From the cell containing the given text, extract its center point as [X, Y] coordinate. 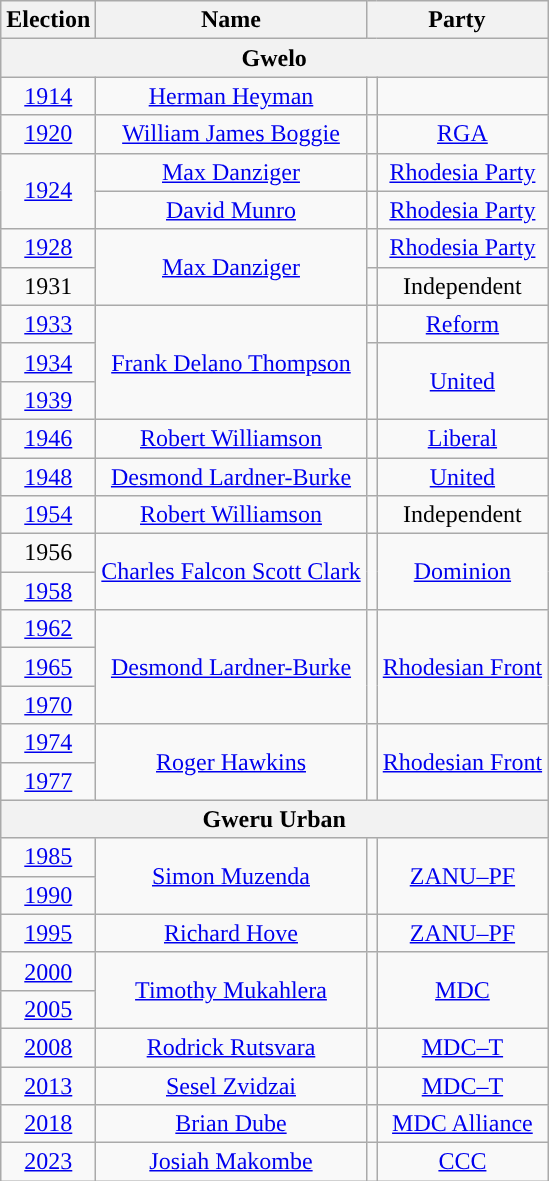
1920 [48, 134]
MDC [462, 990]
Reform [462, 324]
1970 [48, 705]
1954 [48, 515]
Herman Heyman [231, 96]
Party [456, 20]
William James Boggie [231, 134]
Sesel Zvidzai [231, 1085]
1958 [48, 591]
Frank Delano Thompson [231, 362]
Gwelo [274, 58]
1946 [48, 438]
Dominion [462, 572]
Timothy Mukahlera [231, 990]
2008 [48, 1047]
1914 [48, 96]
1934 [48, 362]
1985 [48, 857]
Gweru Urban [274, 819]
Simon Muzenda [231, 876]
MDC Alliance [462, 1124]
Brian Dube [231, 1124]
CCC [462, 1162]
1965 [48, 667]
Charles Falcon Scott Clark [231, 572]
1924 [48, 191]
Roger Hawkins [231, 762]
1990 [48, 895]
Election [48, 20]
Liberal [462, 438]
1995 [48, 933]
1933 [48, 324]
2023 [48, 1162]
2013 [48, 1085]
2018 [48, 1124]
1939 [48, 400]
Josiah Makombe [231, 1162]
1931 [48, 286]
1928 [48, 248]
2000 [48, 971]
1956 [48, 553]
1962 [48, 629]
Richard Hove [231, 933]
1974 [48, 743]
RGA [462, 134]
Rodrick Rutsvara [231, 1047]
1977 [48, 781]
2005 [48, 1009]
1948 [48, 477]
Name [231, 20]
David Munro [231, 210]
